Determine the (X, Y) coordinate at the center of the cell enclosing the given text.  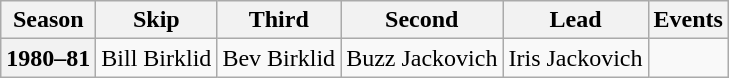
Iris Jackovich (576, 58)
Lead (576, 20)
Season (48, 20)
1980–81 (48, 58)
Bev Birklid (279, 58)
Bill Birklid (156, 58)
Buzz Jackovich (422, 58)
Events (688, 20)
Second (422, 20)
Third (279, 20)
Skip (156, 20)
